For the text-containing cell, return its midpoint in (X, Y) coordinate format. 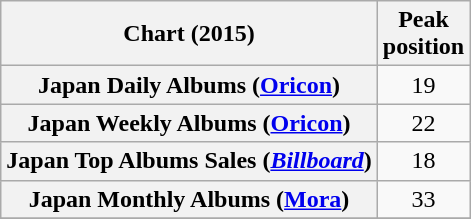
Japan Top Albums Sales (Billboard) (190, 161)
Peakposition (423, 34)
19 (423, 85)
33 (423, 199)
Japan Monthly Albums (Mora) (190, 199)
Chart (2015) (190, 34)
Japan Daily Albums (Oricon) (190, 85)
18 (423, 161)
Japan Weekly Albums (Oricon) (190, 123)
22 (423, 123)
